Return the (x, y) coordinate for the center point of the cell that contains the specified text.  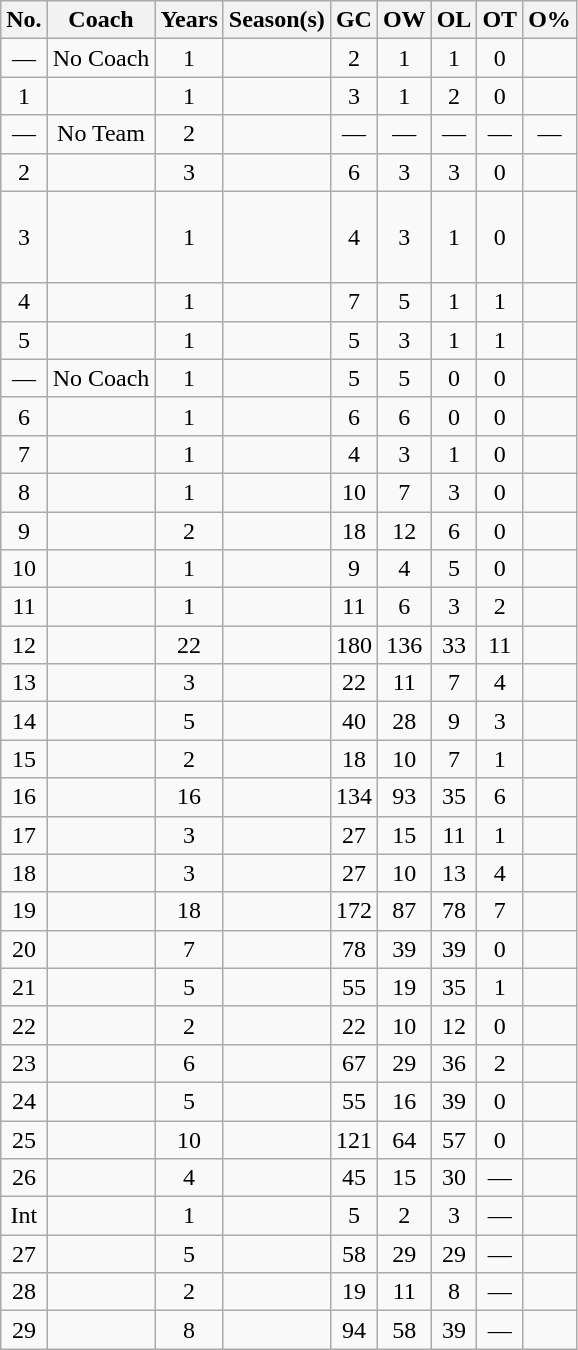
24 (24, 1101)
172 (354, 911)
Int (24, 1216)
GC (354, 20)
67 (354, 1063)
180 (354, 645)
Coach (101, 20)
Years (189, 20)
36 (454, 1063)
33 (454, 645)
40 (354, 721)
Season(s) (276, 20)
25 (24, 1139)
26 (24, 1178)
134 (354, 797)
93 (404, 797)
No Team (101, 134)
57 (454, 1139)
87 (404, 911)
136 (404, 645)
94 (354, 1330)
20 (24, 949)
OT (500, 20)
121 (354, 1139)
17 (24, 835)
21 (24, 987)
O% (550, 20)
45 (354, 1178)
OL (454, 20)
64 (404, 1139)
OW (404, 20)
No. (24, 20)
14 (24, 721)
30 (454, 1178)
23 (24, 1063)
